Search for the cell housing the specified text and yield its [X, Y] center coordinate. 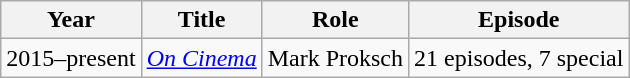
2015–present [71, 58]
21 episodes, 7 special [519, 58]
On Cinema [202, 58]
Episode [519, 20]
Role [335, 20]
Year [71, 20]
Title [202, 20]
Mark Proksch [335, 58]
